Scan for the cell matching the given text and deliver its [X, Y] coordinate at center. 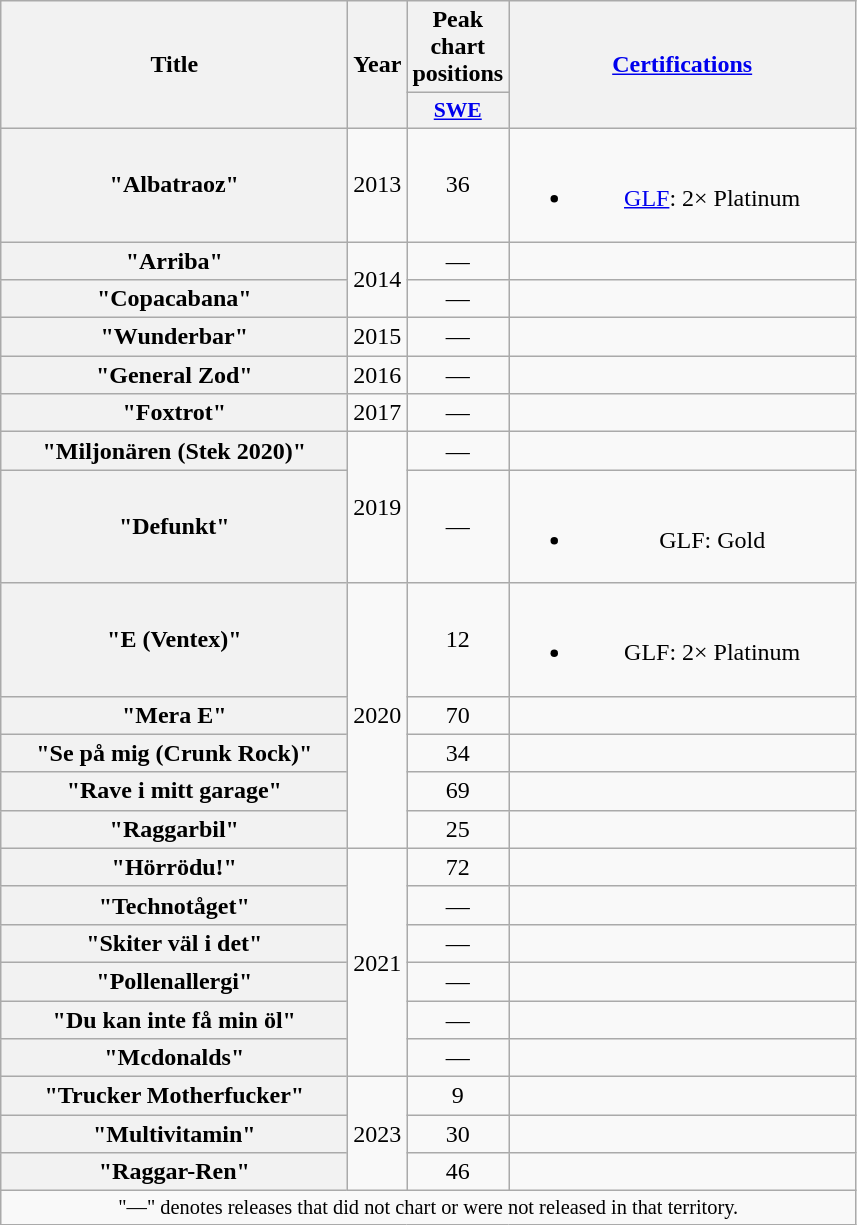
"E (Ventex)" [174, 640]
"Trucker Motherfucker" [174, 1096]
36 [458, 184]
Certifications [682, 65]
9 [458, 1096]
"—" denotes releases that did not chart or were not released in that territory. [428, 1208]
2019 [378, 508]
2023 [378, 1134]
GLF: Gold [682, 526]
"Mera E" [174, 715]
2017 [378, 413]
"Rave i mitt garage" [174, 791]
"Miljonären (Stek 2020)" [174, 451]
69 [458, 791]
"Raggar-Ren" [174, 1172]
Year [378, 65]
"Multivitamin" [174, 1134]
"Defunkt" [174, 526]
72 [458, 867]
2014 [378, 280]
2015 [378, 337]
"Hörrödu!" [174, 867]
2020 [378, 716]
34 [458, 753]
"Mcdonalds" [174, 1058]
2021 [378, 962]
"Du kan inte få min öl" [174, 1019]
Peak chart positions [458, 47]
"Se på mig (Crunk Rock)" [174, 753]
"Wunderbar" [174, 337]
"Foxtrot" [174, 413]
2013 [378, 184]
Title [174, 65]
"Technotåget" [174, 905]
"Skiter väl i det" [174, 943]
70 [458, 715]
"Raggarbil" [174, 829]
46 [458, 1172]
"Pollenallergi" [174, 981]
30 [458, 1134]
"Copacabana" [174, 299]
SWE [458, 111]
"General Zod" [174, 375]
"Arriba" [174, 261]
25 [458, 829]
12 [458, 640]
2016 [378, 375]
"Albatraoz" [174, 184]
